Identify which cell holds the provided text, then report its (X, Y) central coordinate. 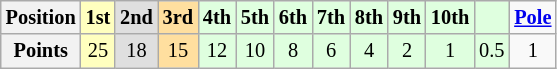
Position (41, 17)
25 (98, 51)
2nd (136, 17)
18 (136, 51)
15 (178, 51)
8 (293, 51)
Points (41, 51)
10th (450, 17)
8th (369, 17)
3rd (178, 17)
1st (98, 17)
6 (331, 51)
4th (217, 17)
12 (217, 51)
4 (369, 51)
6th (293, 17)
9th (407, 17)
0.5 (492, 51)
7th (331, 17)
10 (255, 51)
2 (407, 51)
5th (255, 17)
Pole (532, 17)
